For the text-containing cell, return its midpoint in (X, Y) coordinate format. 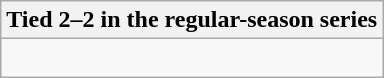
Tied 2–2 in the regular-season series (192, 20)
